Pinpoint the cell where the given text exists, returning its [X, Y] midpoint coordinate. 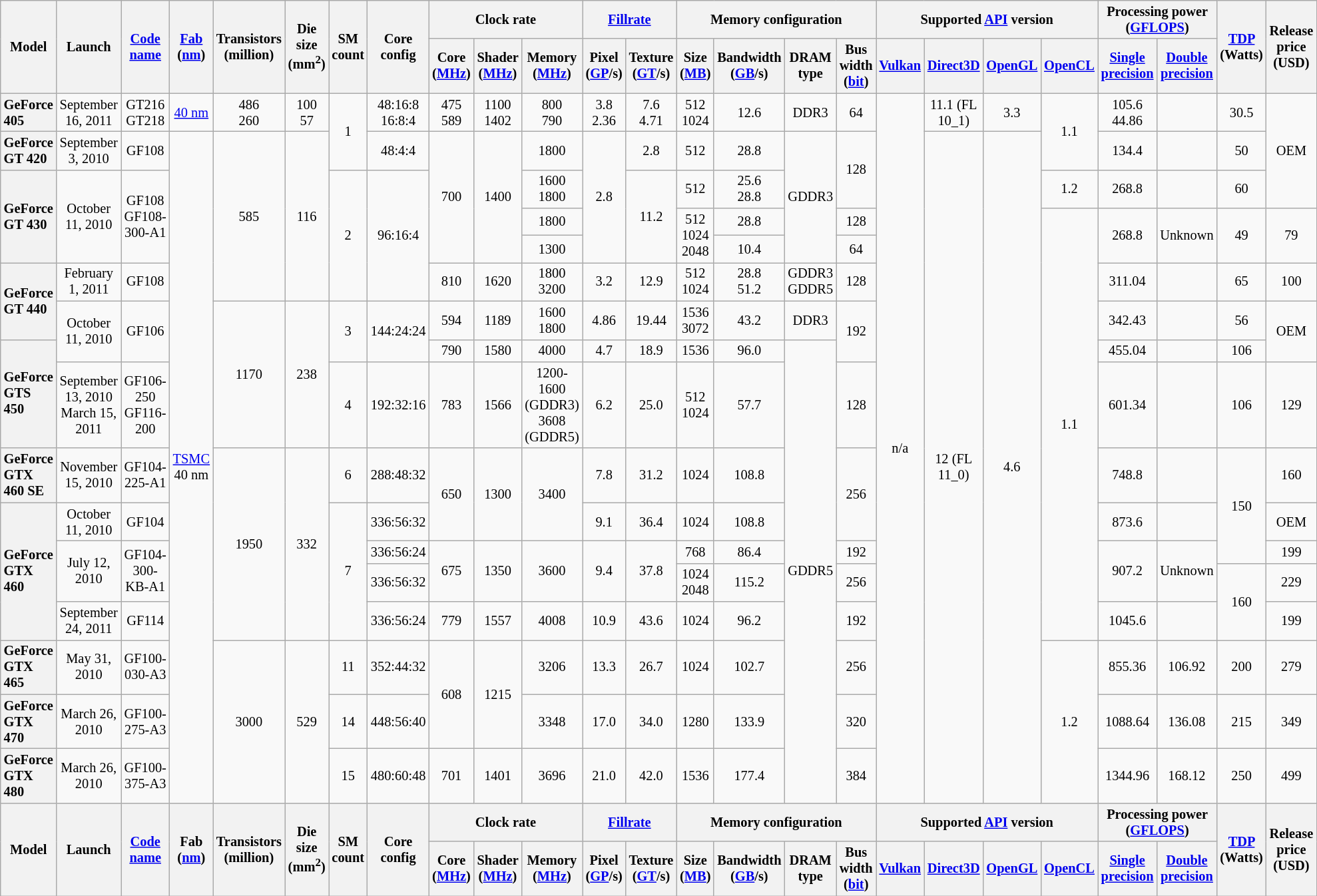
GF104 [145, 522]
701 [451, 776]
448:56:40 [398, 722]
79 [1292, 236]
585 [249, 216]
36.4 [651, 522]
4000 [551, 351]
177.4 [749, 776]
342.43 [1128, 320]
3000 [249, 722]
February 1, 2011 [89, 282]
311.04 [1128, 282]
136.08 [1186, 722]
50 [1241, 150]
873.6 [1128, 522]
215 [1241, 722]
9.1 [605, 522]
56 [1241, 320]
26.7 [651, 667]
September 13, 2010March 15, 2011 [89, 405]
96:16:4 [398, 236]
10242048 [695, 582]
115.2 [749, 582]
11.1 (FL 10_1) [953, 112]
100 [1292, 282]
July 12, 2010 [89, 571]
19.44 [651, 320]
1401 [498, 776]
37.8 [651, 571]
GDDR5 [810, 571]
43.2 [749, 320]
November 15, 2010 [89, 475]
238 [307, 374]
GeForce GTX 465 [29, 667]
601.34 [1128, 405]
40 nm [192, 112]
608 [451, 694]
11 [348, 667]
3.2 [605, 282]
116 [307, 216]
4 [348, 405]
1045.6 [1128, 621]
1088.64 [1128, 722]
1400 [498, 197]
GeForce GTX 460 SE [29, 475]
1620 [498, 282]
529 [307, 722]
1189 [498, 320]
12.6 [749, 112]
4.6 [1012, 467]
200 [1241, 667]
3600 [551, 571]
18.9 [651, 351]
105.644.86 [1128, 112]
475589 [451, 112]
3400 [551, 494]
GeForce GT 430 [29, 216]
768 [695, 552]
25.628.8 [749, 189]
1557 [498, 621]
907.2 [1128, 571]
48:4:4 [398, 150]
800790 [551, 112]
18003200 [551, 282]
480:60:48 [398, 776]
GF114 [145, 621]
GeForce GTX 470 [29, 722]
1200-1600 (GDDR3) 3608 (GDDR5) [551, 405]
60 [1241, 189]
n/a [900, 448]
499 [1292, 776]
11001402 [498, 112]
GF100-275-A3 [145, 722]
42.0 [651, 776]
7.64.71 [651, 112]
352:44:32 [398, 667]
486260 [249, 112]
GeForce GTX 480 [29, 776]
250 [1241, 776]
43.6 [651, 621]
134.4 [1128, 150]
332 [307, 544]
1215 [498, 694]
GeForce GTS 450 [29, 394]
65 [1241, 282]
13.3 [605, 667]
September 16, 2011 [89, 112]
1280 [695, 722]
15363072 [695, 320]
7.8 [605, 475]
1170 [249, 374]
31.2 [651, 475]
57.7 [749, 405]
GF104-225-A1 [145, 475]
9.4 [605, 571]
GF104-300-KB-A1 [145, 571]
279 [1292, 667]
6.2 [605, 405]
GDDR3GDDR5 [810, 282]
48:16:816:8:4 [398, 112]
4008 [551, 621]
700 [451, 197]
GF106-250GF116-200 [145, 405]
2 [348, 236]
GeForce GT 420 [29, 150]
GF106 [145, 332]
150 [1241, 506]
1350 [498, 571]
10057 [307, 112]
192:32:16 [398, 405]
675 [451, 571]
1344.96 [1128, 776]
1 [348, 132]
25.0 [651, 405]
14 [348, 722]
10.4 [749, 249]
455.04 [1128, 351]
GF100-375-A3 [145, 776]
TSMC 40 nm [192, 467]
783 [451, 405]
650 [451, 494]
594 [451, 320]
21.0 [605, 776]
349 [1292, 722]
1950 [249, 544]
May 31, 2010 [89, 667]
10.9 [605, 621]
28.851.2 [749, 282]
3.82.36 [605, 112]
4.86 [605, 320]
1580 [498, 351]
34.0 [651, 722]
GT216GT218 [145, 112]
3696 [551, 776]
6 [348, 475]
3206 [551, 667]
855.36 [1128, 667]
GeForce GTX 460 [29, 571]
810 [451, 282]
49 [1241, 236]
229 [1292, 582]
748.8 [1128, 475]
September 3, 2010 [89, 150]
102.7 [749, 667]
17.0 [605, 722]
288:48:32 [398, 475]
1566 [498, 405]
GF100-030-A3 [145, 667]
86.4 [749, 552]
3.3 [1012, 112]
15 [348, 776]
51210242048 [695, 236]
3348 [551, 722]
12.9 [651, 282]
129 [1292, 405]
11.2 [651, 216]
GF108GF108-300-A1 [145, 216]
4.7 [605, 351]
790 [451, 351]
320 [856, 722]
7 [348, 571]
106.92 [1186, 667]
GeForce GT 440 [29, 301]
30.5 [1241, 112]
96.0 [749, 351]
GeForce 405 [29, 112]
133.9 [749, 722]
3 [348, 332]
168.12 [1186, 776]
779 [451, 621]
September 24, 2011 [89, 621]
384 [856, 776]
GDDR3 [810, 197]
12 (FL 11_0) [953, 467]
144:24:24 [398, 332]
96.2 [749, 621]
